Detect which cell encompasses the target text, then output its [X, Y] center coordinate. 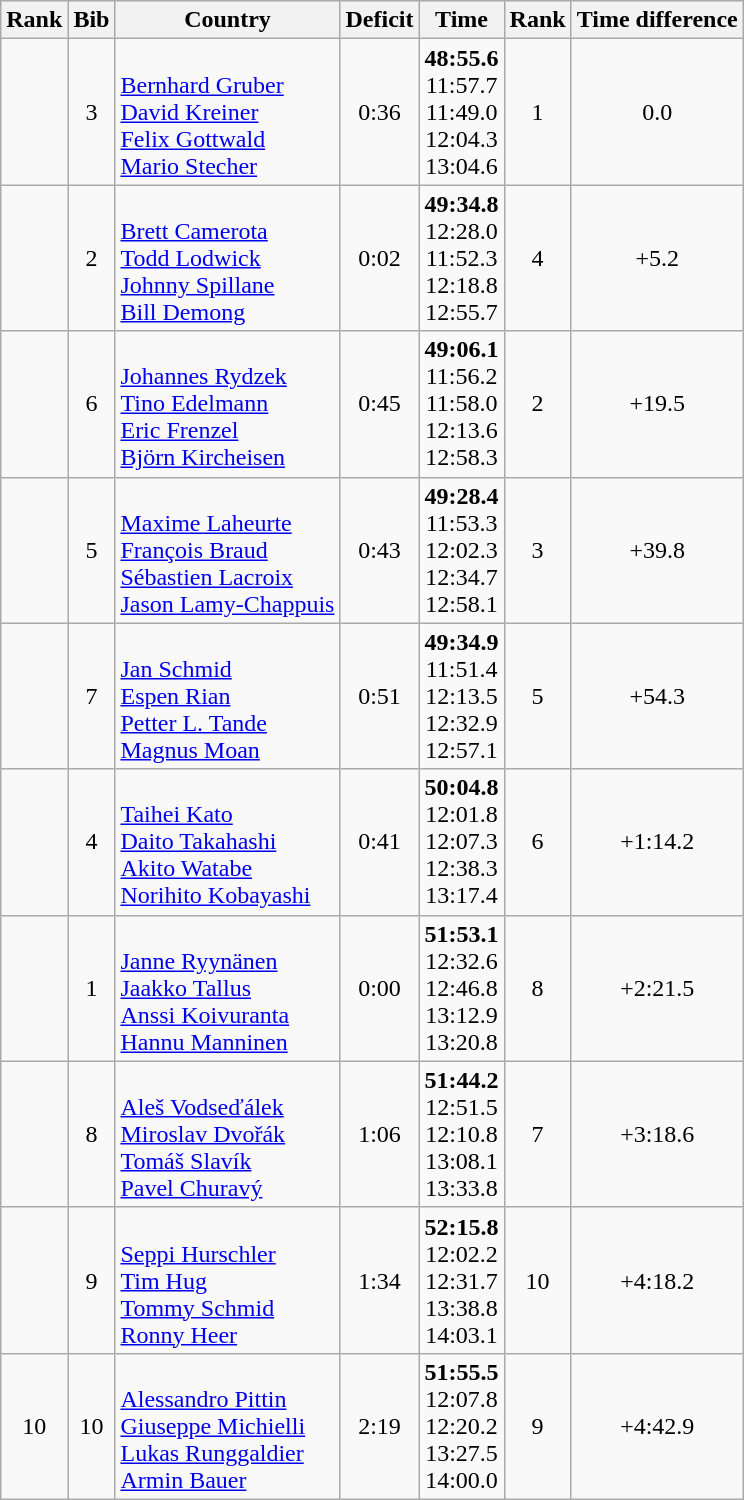
+39.8 [657, 550]
+1:14.2 [657, 842]
Deficit [380, 20]
Taihei KatoDaito TakahashiAkito WatabeNorihito Kobayashi [228, 842]
49:06.111:56.211:58.012:13.612:58.3 [462, 404]
Bernhard GruberDavid KreinerFelix GottwaldMario Stecher [228, 112]
0.0 [657, 112]
49:34.812:28.011:52.312:18.812:55.7 [462, 258]
Country [228, 20]
0:51 [380, 696]
+2:21.5 [657, 988]
1:34 [380, 1280]
51:55.512:07.812:20.213:27.514:00.0 [462, 1426]
Maxime LaheurteFrançois BraudSébastien LacroixJason Lamy-Chappuis [228, 550]
Time difference [657, 20]
51:44.212:51.512:10.813:08.113:33.8 [462, 1134]
2:19 [380, 1426]
Bib [92, 20]
Brett CamerotaTodd LodwickJohnny SpillaneBill Demong [228, 258]
+4:18.2 [657, 1280]
51:53.112:32.612:46.813:12.913:20.8 [462, 988]
Alessandro PittinGiuseppe MichielliLukas RunggaldierArmin Bauer [228, 1426]
Johannes RydzekTino EdelmannEric FrenzelBjörn Kircheisen [228, 404]
+4:42.9 [657, 1426]
Jan SchmidEspen RianPetter L. TandeMagnus Moan [228, 696]
0:41 [380, 842]
50:04.8 12:01.812:07.312:38.313:17.4 [462, 842]
0:43 [380, 550]
0:36 [380, 112]
0:02 [380, 258]
0:00 [380, 988]
48:55.611:57.711:49.012:04.313:04.6 [462, 112]
Aleš VodseďálekMiroslav DvořákTomáš SlavíkPavel Churavý [228, 1134]
49:28.411:53.312:02.312:34.712:58.1 [462, 550]
Seppi HurschlerTim HugTommy SchmidRonny Heer [228, 1280]
Janne RyynänenJaakko TallusAnssi KoivurantaHannu Manninen [228, 988]
+3:18.6 [657, 1134]
Time [462, 20]
52:15.812:02.212:31.713:38.814:03.1 [462, 1280]
49:34.911:51.412:13.512:32.912:57.1 [462, 696]
0:45 [380, 404]
+54.3 [657, 696]
+19.5 [657, 404]
1:06 [380, 1134]
+5.2 [657, 258]
